From the cell containing the given text, extract its center point as (x, y) coordinate. 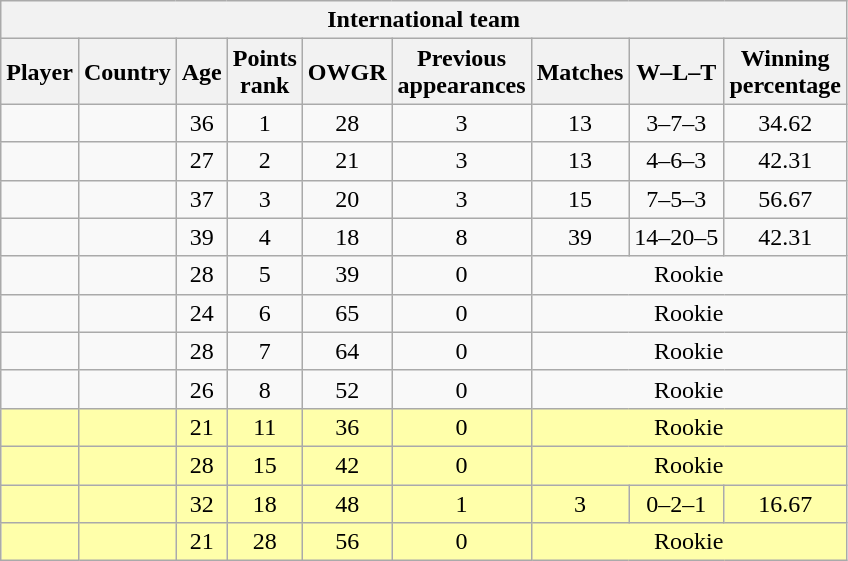
34.62 (786, 123)
52 (347, 389)
14–20–5 (676, 237)
5 (264, 275)
56 (347, 542)
56.67 (786, 199)
42 (347, 465)
27 (202, 161)
Pointsrank (264, 72)
7–5–3 (676, 199)
4–6–3 (676, 161)
24 (202, 313)
International team (424, 20)
6 (264, 313)
26 (202, 389)
11 (264, 427)
Previousappearances (462, 72)
20 (347, 199)
W–L–T (676, 72)
4 (264, 237)
64 (347, 351)
Country (127, 72)
Age (202, 72)
2 (264, 161)
32 (202, 503)
0–2–1 (676, 503)
37 (202, 199)
OWGR (347, 72)
Matches (580, 72)
Player (40, 72)
3–7–3 (676, 123)
Winningpercentage (786, 72)
48 (347, 503)
7 (264, 351)
65 (347, 313)
16.67 (786, 503)
